Scan for the cell matching the given text and deliver its (X, Y) coordinate at center. 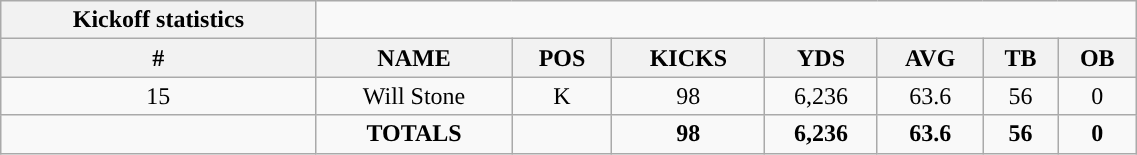
Will Stone (414, 96)
OB (1098, 58)
K (562, 96)
# (158, 58)
KICKS (688, 58)
15 (158, 96)
POS (562, 58)
Kickoff statistics (158, 20)
YDS (821, 58)
NAME (414, 58)
TOTALS (414, 134)
TB (1020, 58)
AVG (930, 58)
